Extract the (x, y) coordinate from the center of the cell holding the provided text.  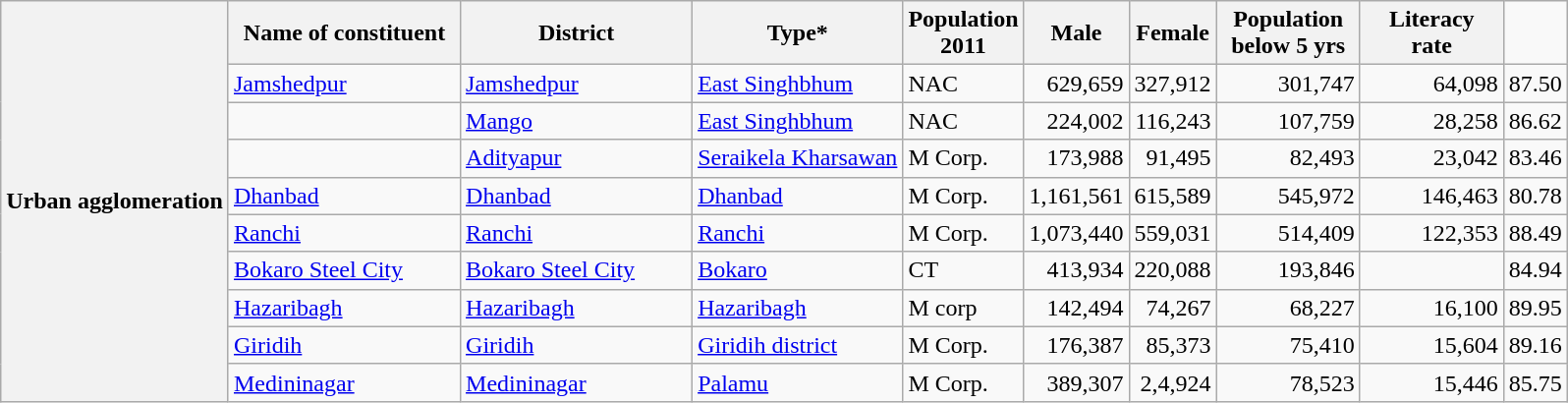
629,659 (1077, 84)
Population2011 (963, 33)
545,972 (1288, 196)
Name of constituent (344, 33)
86.62 (1535, 121)
Urban agglomeration (115, 201)
89.95 (1535, 308)
Male (1077, 33)
16,100 (1431, 308)
83.46 (1535, 158)
15,604 (1431, 345)
88.49 (1535, 233)
Female (1173, 33)
514,409 (1288, 233)
116,243 (1173, 121)
85,373 (1173, 345)
82,493 (1288, 158)
84.94 (1535, 270)
Bokaro (798, 270)
1,161,561 (1077, 196)
1,073,440 (1077, 233)
176,387 (1077, 345)
301,747 (1288, 84)
193,846 (1288, 270)
146,463 (1431, 196)
Type* (798, 33)
107,759 (1288, 121)
2,4,924 (1173, 382)
Literacyrate (1431, 33)
220,088 (1173, 270)
85.75 (1535, 382)
Population below 5 yrs (1288, 33)
559,031 (1173, 233)
M corp (963, 308)
Adityapur (577, 158)
68,227 (1288, 308)
615,589 (1173, 196)
74,267 (1173, 308)
80.78 (1535, 196)
23,042 (1431, 158)
Mango (577, 121)
122,353 (1431, 233)
389,307 (1077, 382)
15,446 (1431, 382)
413,934 (1077, 270)
224,002 (1077, 121)
CT (963, 270)
Seraikela Kharsawan (798, 158)
173,988 (1077, 158)
89.16 (1535, 345)
Palamu (798, 382)
64,098 (1431, 84)
28,258 (1431, 121)
Giridih district (798, 345)
75,410 (1288, 345)
142,494 (1077, 308)
327,912 (1173, 84)
91,495 (1173, 158)
78,523 (1288, 382)
District (577, 33)
87.50 (1535, 84)
